Scan for the cell matching the given text and deliver its (X, Y) coordinate at center. 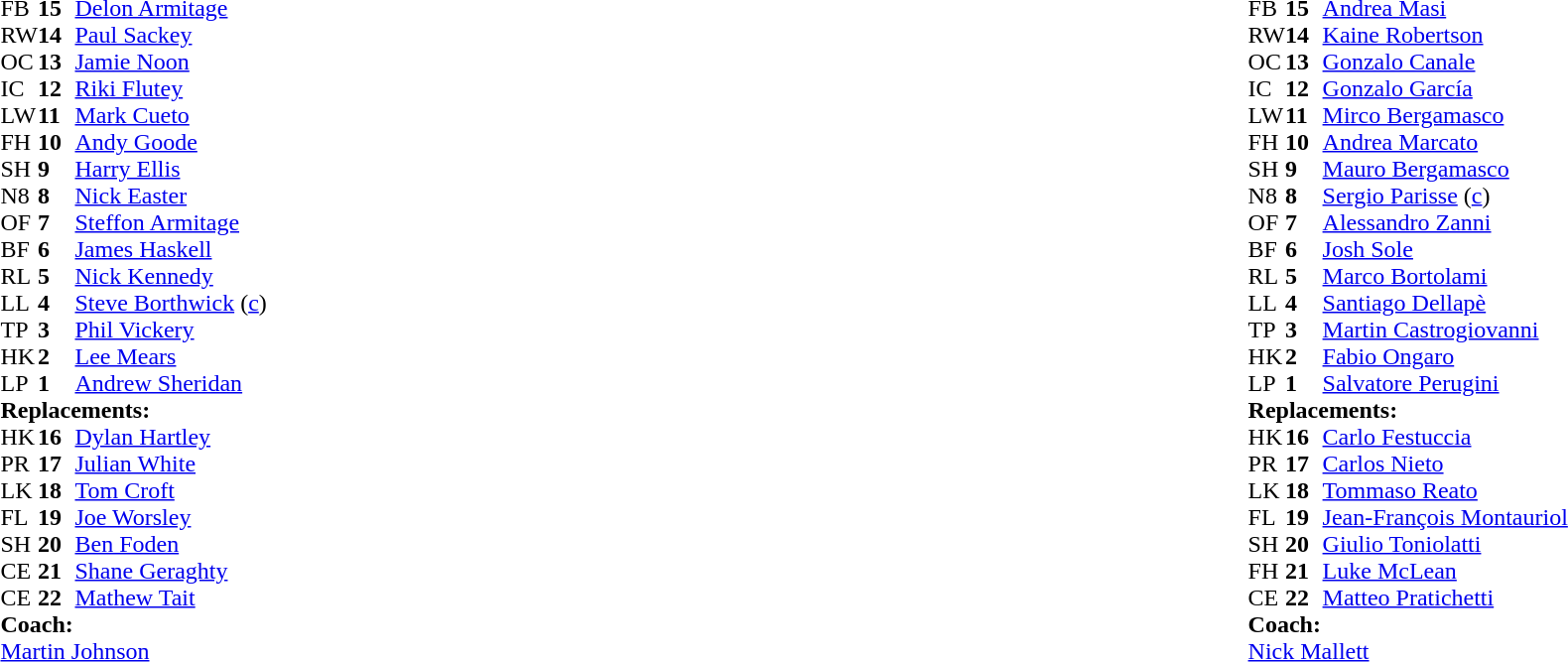
Giulio Toniolatti (1445, 544)
Andrew Sheridan (171, 383)
James Haskell (171, 250)
Fabio Ongaro (1445, 357)
Mathew Tait (171, 597)
Joe Worsley (171, 518)
Tom Croft (171, 490)
Shane Geraghty (171, 572)
Mark Cueto (171, 115)
Steffon Armitage (171, 222)
Harry Ellis (171, 169)
Josh Sole (1445, 250)
Phil Vickery (171, 330)
Ben Foden (171, 544)
Riki Flutey (171, 89)
Martin Castrogiovanni (1445, 330)
Santiago Dellapè (1445, 304)
Andrea Marcato (1445, 143)
Nick Easter (171, 197)
Alessandro Zanni (1445, 222)
Carlos Nieto (1445, 464)
Kaine Robertson (1445, 36)
Dylan Hartley (171, 437)
Carlo Festuccia (1445, 437)
Matteo Pratichetti (1445, 597)
Marco Bortolami (1445, 276)
Sergio Parisse (c) (1445, 197)
Steve Borthwick (c) (171, 304)
Mauro Bergamasco (1445, 169)
Nick Kennedy (171, 276)
Mirco Bergamasco (1445, 115)
Andy Goode (171, 143)
Tommaso Reato (1445, 490)
Gonzalo Canale (1445, 62)
Luke McLean (1445, 572)
Gonzalo García (1445, 89)
Lee Mears (171, 357)
Salvatore Perugini (1445, 383)
Jean-François Montauriol (1445, 518)
Julian White (171, 464)
Jamie Noon (171, 62)
Paul Sackey (171, 36)
